From the cell containing the given text, extract its center point as (x, y) coordinate. 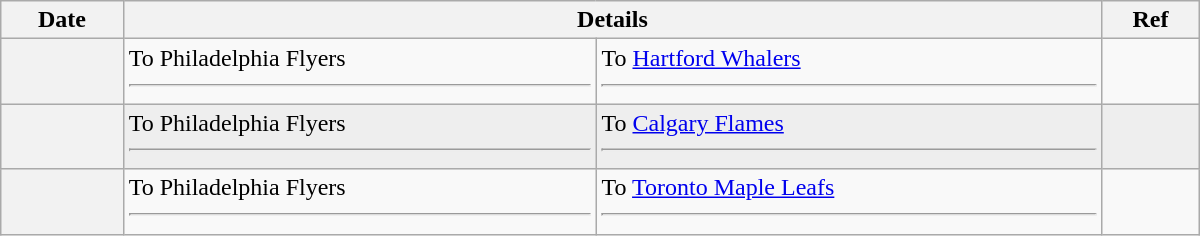
To Toronto Maple Leafs (849, 202)
To Hartford Whalers (849, 72)
Details (612, 20)
To Calgary Flames (849, 136)
Date (62, 20)
Ref (1151, 20)
